Return the [X, Y] coordinate for the center point of the cell that contains the specified text.  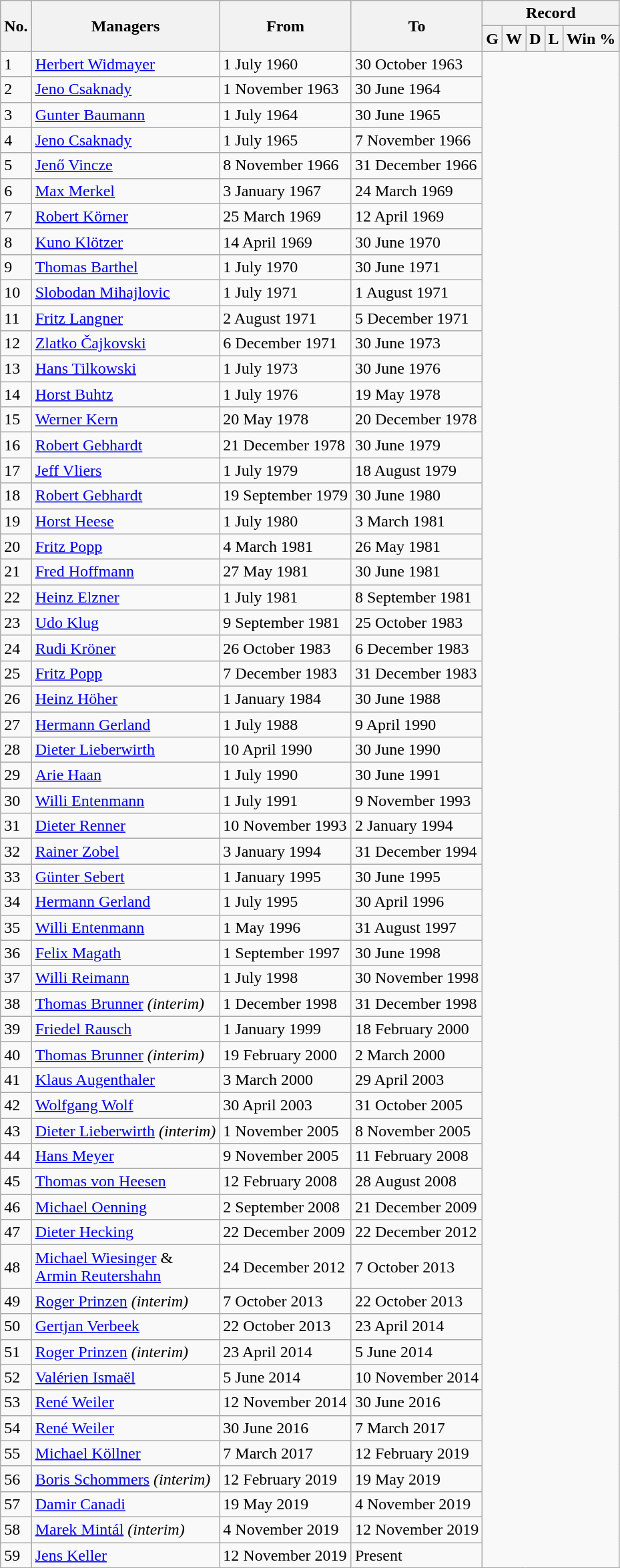
12 [16, 344]
Damir Canadi [125, 1504]
35 [16, 927]
24 [16, 648]
55 [16, 1453]
31 [16, 826]
20 [16, 546]
49 [16, 1301]
7 [16, 216]
D [535, 39]
Jens Keller [125, 1555]
9 [16, 267]
30 April 1996 [416, 902]
3 January 1967 [286, 191]
Gunter Baumann [125, 115]
No. [16, 26]
10 [16, 292]
1 July 1973 [286, 369]
Heinz Elzner [125, 597]
30 June 1976 [416, 369]
From [286, 26]
50 [16, 1326]
24 March 1969 [416, 191]
18 [16, 496]
21 December 1978 [286, 445]
8 September 1981 [416, 597]
39 [16, 1029]
Dieter Renner [125, 826]
1 July 1995 [286, 902]
Willi Reimann [125, 978]
19 February 2000 [286, 1054]
30 June 1970 [416, 242]
Jeff Vliers [125, 470]
2 March 2000 [416, 1054]
30 April 2003 [286, 1105]
30 June 1973 [416, 344]
32 [16, 851]
Win % [591, 39]
Slobodan Mihajlovic [125, 292]
Heinz Höher [125, 699]
1 July 1964 [286, 115]
4 [16, 140]
9 April 1990 [416, 724]
1 July 1981 [286, 597]
Klaus Augenthaler [125, 1080]
1 [16, 64]
1 July 1980 [286, 521]
12 April 1969 [416, 216]
Michael Köllner [125, 1453]
30 June 1980 [416, 496]
1 December 1998 [286, 1004]
6 December 1971 [286, 344]
31 October 2005 [416, 1105]
Robert Körner [125, 216]
Udo Klug [125, 623]
Dieter Hecking [125, 1232]
19 [16, 521]
Werner Kern [125, 420]
46 [16, 1207]
38 [16, 1004]
Present [416, 1555]
25 March 1969 [286, 216]
30 June 1998 [416, 953]
24 December 2012 [286, 1266]
53 [16, 1403]
11 February 2008 [416, 1156]
2 January 1994 [416, 826]
30 June 1988 [416, 699]
1 July 1971 [286, 292]
Jenő Vincze [125, 165]
26 May 1981 [416, 546]
1 July 1965 [286, 140]
25 [16, 673]
59 [16, 1555]
19 May 1978 [416, 394]
Günter Sebert [125, 877]
Horst Heese [125, 521]
W [514, 39]
Fritz Langner [125, 318]
3 [16, 115]
Zlatko Čajkovski [125, 344]
6 [16, 191]
12 February 2008 [286, 1182]
18 August 1979 [416, 470]
41 [16, 1080]
1 January 1995 [286, 877]
1 July 1990 [286, 775]
Kuno Klötzer [125, 242]
31 August 1997 [416, 927]
1 July 1979 [286, 470]
3 January 1994 [286, 851]
30 October 1963 [416, 64]
Marek Mintál (interim) [125, 1529]
Thomas von Heesen [125, 1182]
Horst Buhtz [125, 394]
3 March 1981 [416, 521]
Arie Haan [125, 775]
10 November 2014 [416, 1377]
5 [16, 165]
25 October 1983 [416, 623]
Friedel Rausch [125, 1029]
12 November 2014 [286, 1403]
To [416, 26]
56 [16, 1479]
1 July 1988 [286, 724]
Dieter Lieberwirth (interim) [125, 1131]
42 [16, 1105]
Gertjan Verbeek [125, 1326]
Michael Oenning [125, 1207]
31 December 1983 [416, 673]
33 [16, 877]
18 February 2000 [416, 1029]
28 August 2008 [416, 1182]
21 [16, 572]
17 [16, 470]
Max Merkel [125, 191]
26 October 1983 [286, 648]
1 July 1976 [286, 394]
2 [16, 89]
10 November 1993 [286, 826]
37 [16, 978]
9 November 2005 [286, 1156]
54 [16, 1428]
Hans Tilkowski [125, 369]
27 May 1981 [286, 572]
1 July 1998 [286, 978]
1 September 1997 [286, 953]
6 December 1983 [416, 648]
30 June 1991 [416, 775]
1 May 1996 [286, 927]
1 November 2005 [286, 1131]
44 [16, 1156]
Michael Wiesinger & Armin Reutershahn [125, 1266]
1 January 1984 [286, 699]
30 [16, 801]
2 August 1971 [286, 318]
16 [16, 445]
31 December 1998 [416, 1004]
G [493, 39]
14 [16, 394]
40 [16, 1054]
9 November 1993 [416, 801]
51 [16, 1352]
21 December 2009 [416, 1207]
Boris Schommers (interim) [125, 1479]
5 December 1971 [416, 318]
30 June 1981 [416, 572]
27 [16, 724]
1 July 1991 [286, 801]
1 January 1999 [286, 1029]
22 December 2009 [286, 1232]
Hans Meyer [125, 1156]
Dieter Lieberwirth [125, 750]
1 July 1960 [286, 64]
Herbert Widmayer [125, 64]
34 [16, 902]
Record [551, 13]
9 September 1981 [286, 623]
1 July 1970 [286, 267]
30 November 1998 [416, 978]
7 December 1983 [286, 673]
20 December 1978 [416, 420]
30 June 1971 [416, 267]
Wolfgang Wolf [125, 1105]
31 December 1966 [416, 165]
29 April 2003 [416, 1080]
30 June 1995 [416, 877]
45 [16, 1182]
57 [16, 1504]
22 December 2012 [416, 1232]
Rainer Zobel [125, 851]
19 September 1979 [286, 496]
43 [16, 1131]
48 [16, 1266]
11 [16, 318]
29 [16, 775]
58 [16, 1529]
Fred Hoffmann [125, 572]
31 December 1994 [416, 851]
22 [16, 597]
1 November 1963 [286, 89]
8 November 1966 [286, 165]
8 November 2005 [416, 1131]
30 June 1964 [416, 89]
L [554, 39]
Valérien Ismaël [125, 1377]
47 [16, 1232]
1 August 1971 [416, 292]
Managers [125, 26]
7 November 1966 [416, 140]
36 [16, 953]
30 June 1979 [416, 445]
15 [16, 420]
14 April 1969 [286, 242]
Thomas Barthel [125, 267]
28 [16, 750]
4 March 1981 [286, 546]
13 [16, 369]
20 May 1978 [286, 420]
52 [16, 1377]
23 [16, 623]
Rudi Kröner [125, 648]
8 [16, 242]
10 April 1990 [286, 750]
Felix Magath [125, 953]
30 June 1965 [416, 115]
3 March 2000 [286, 1080]
26 [16, 699]
30 June 1990 [416, 750]
2 September 2008 [286, 1207]
